Return (x, y) of the center of cell containing provided text 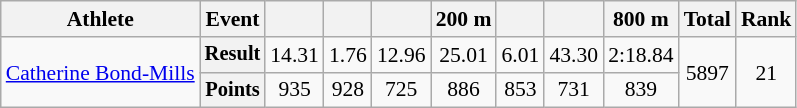
935 (294, 90)
12.96 (402, 55)
725 (402, 90)
2:18.84 (640, 55)
853 (520, 90)
Result (233, 55)
5897 (708, 72)
Athlete (100, 19)
6.01 (520, 55)
Event (233, 19)
43.30 (574, 55)
Rank (766, 19)
21 (766, 72)
928 (348, 90)
731 (574, 90)
Total (708, 19)
1.76 (348, 55)
800 m (640, 19)
25.01 (464, 55)
Catherine Bond-Mills (100, 72)
Points (233, 90)
14.31 (294, 55)
839 (640, 90)
886 (464, 90)
200 m (464, 19)
